Return the (X, Y) coordinate for the center point of the cell that contains the specified text.  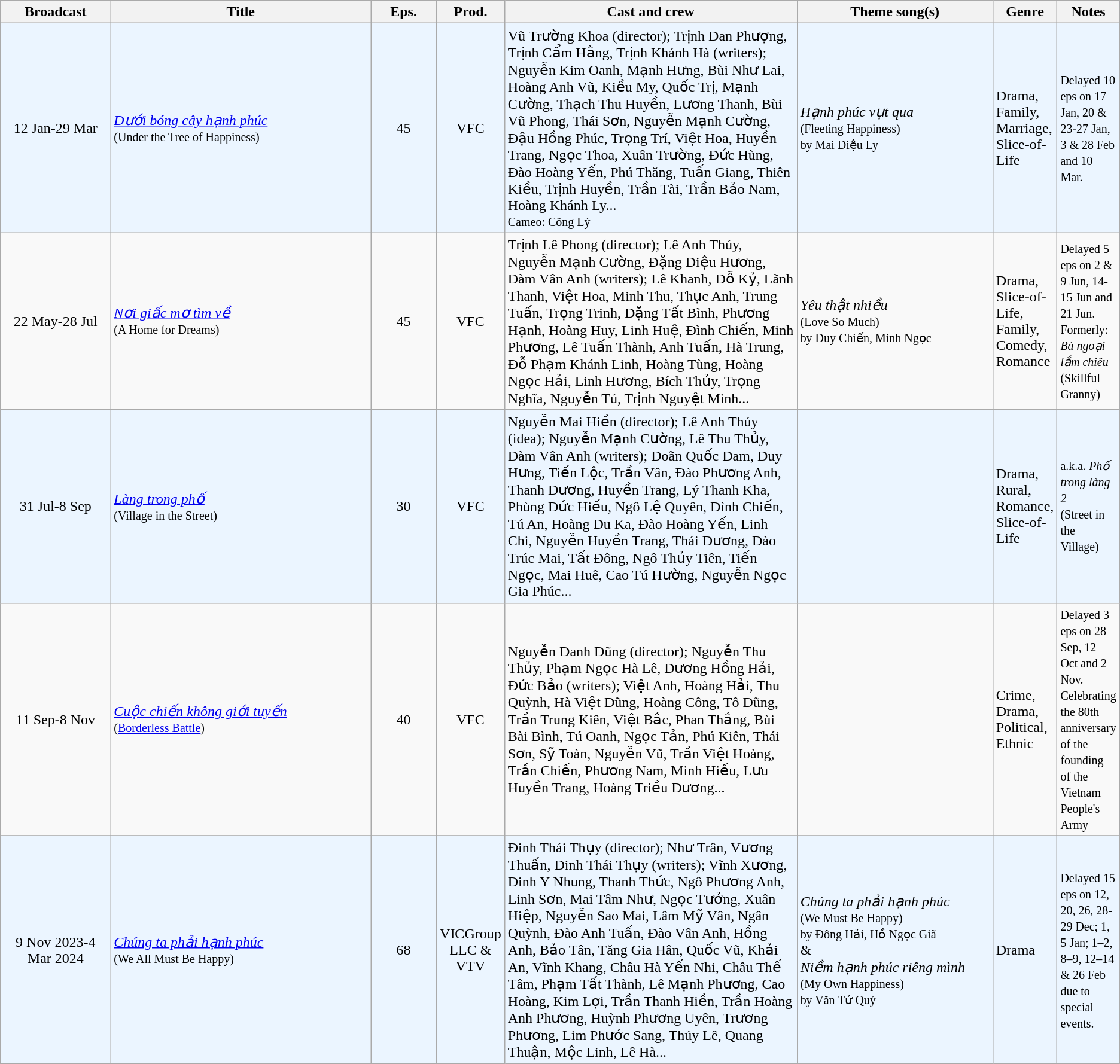
Delayed 10 eps on 17 Jan, 20 & 23-27 Jan, 3 & 28 Feb and 10 Mar. (1088, 128)
Delayed 15 eps on 12, 20, 26, 28-29 Dec; 1, 5 Jan; 1–2, 8–9, 12–14 & 26 Feb due to special events. (1088, 950)
22 May-28 Jul (56, 321)
Drama, Family, Marriage, Slice-of-Life (1025, 128)
Drama (1025, 950)
Prod. (471, 12)
Cuộc chiến không giới tuyến(Borderless Battle) (241, 719)
Chúng ta phải hạnh phúc(We All Must Be Happy) (241, 950)
Chúng ta phải hạnh phúc(We Must Be Happy)by Đông Hải, Hồ Ngọc Giã&Niềm hạnh phúc riêng mình(My Own Happiness)by Văn Tứ Quý (895, 950)
Title (241, 12)
68 (404, 950)
Drama, Rural, Romance, Slice-of-Life (1025, 506)
Nơi giấc mơ tìm về(A Home for Dreams) (241, 321)
Genre (1025, 12)
Theme song(s) (895, 12)
Notes (1088, 12)
Làng trong phố(Village in the Street) (241, 506)
Broadcast (56, 12)
Drama, Slice-of-Life, Family, Comedy, Romance (1025, 321)
Eps. (404, 12)
12 Jan-29 Mar (56, 128)
Delayed 5 eps on 2 & 9 Jun, 14-15 Jun and 21 Jun.Formerly: Bà ngoại lắm chiêu(Skillful Granny) (1088, 321)
Crime, Drama, Political, Ethnic (1025, 719)
Delayed 3 eps on 28 Sep, 12 Oct and 2 Nov.Celebrating the 80th anniversary of the founding of the Vietnam People's Army (1088, 719)
11 Sep-8 Nov (56, 719)
Hạnh phúc vụt qua(Fleeting Happiness)by Mai Diệu Ly (895, 128)
30 (404, 506)
Yêu thật nhiều(Love So Much)by Duy Chiến, Minh Ngọc (895, 321)
40 (404, 719)
9 Nov 2023-4 Mar 2024 (56, 950)
VICGroup LLC & VTV (471, 950)
Cast and crew (651, 12)
Dưới bóng cây hạnh phúc(Under the Tree of Happiness) (241, 128)
a.k.a. Phố trong làng 2(Street in the Village) (1088, 506)
31 Jul-8 Sep (56, 506)
